Identify which cell holds the provided text, then report its (X, Y) central coordinate. 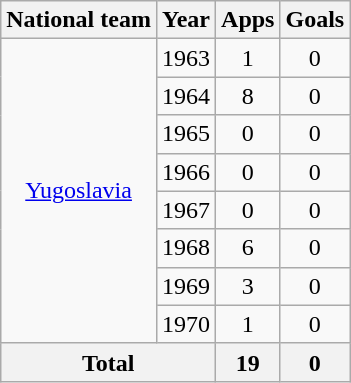
Goals (315, 20)
Apps (248, 20)
Yugoslavia (79, 191)
National team (79, 20)
1970 (186, 324)
1967 (186, 210)
8 (248, 96)
Total (108, 362)
Year (186, 20)
1969 (186, 286)
1965 (186, 134)
1966 (186, 172)
6 (248, 248)
1968 (186, 248)
3 (248, 286)
1963 (186, 58)
1964 (186, 96)
19 (248, 362)
